Output the [x, y] coordinate of the center of the cell containing the given text.  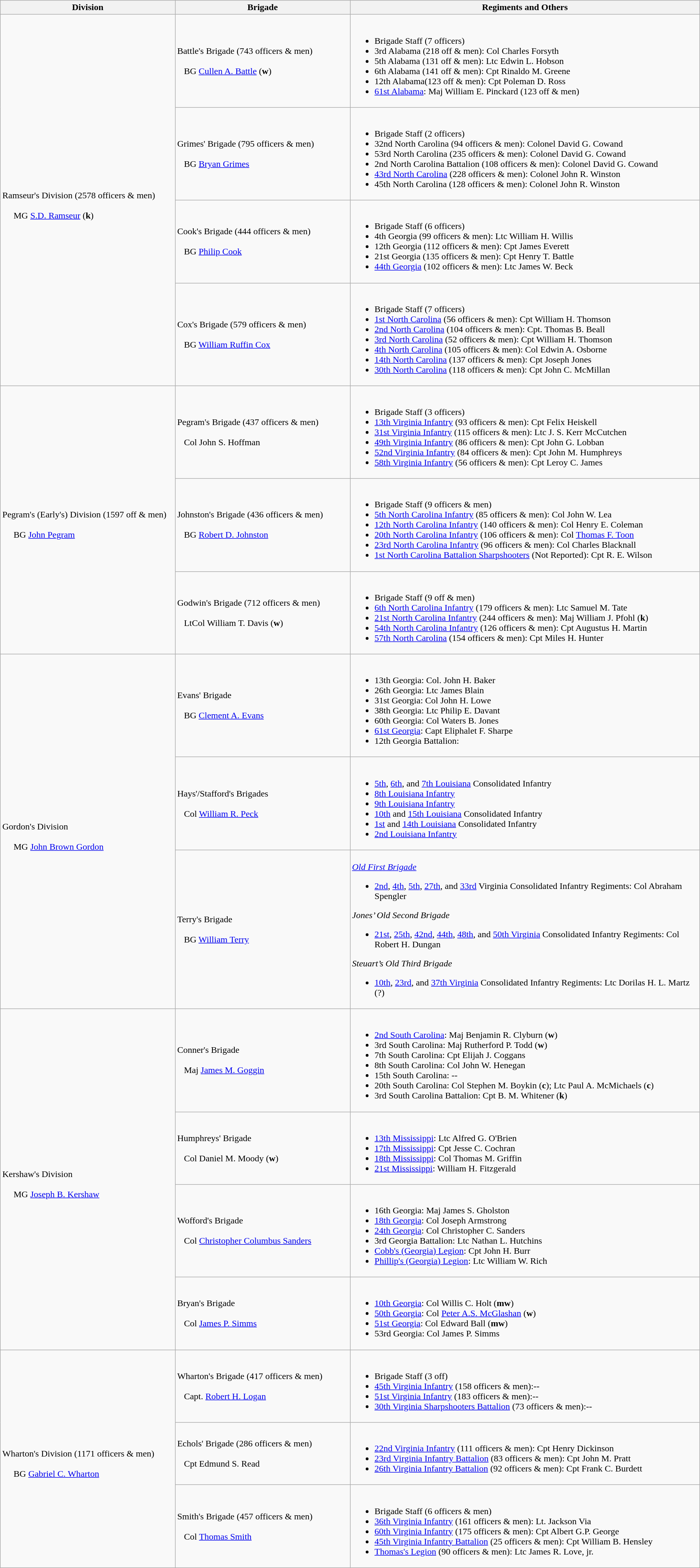
Evans' Brigade BG Clement A. Evans [262, 706]
Brigade [262, 7]
Godwin's Brigade (712 officers & men) LtCol William T. Davis (w) [262, 613]
Terry's Brigade BG William Terry [262, 929]
Division [88, 7]
Kershaw's Division MG Joseph B. Kershaw [88, 1179]
Regiments and Others [525, 7]
Cook's Brigade (444 officers & men) BG Philip Cook [262, 242]
Smith's Brigade (457 officers & men) Col Thomas Smith [262, 1526]
Johnston's Brigade (436 officers & men) BG Robert D. Johnston [262, 525]
Wofford's Brigade Col Christopher Columbus Sanders [262, 1231]
Ramseur's Division (2578 officers & men) MG S.D. Ramseur (k) [88, 200]
Humphreys' Brigade Col Daniel M. Moody (w) [262, 1148]
Hays'/Stafford's Brigades Col William R. Peck [262, 803]
Pegram's (Early's) Division (1597 off & men) BG John Pegram [88, 520]
Grimes' Brigade (795 officers & men) BG Bryan Grimes [262, 154]
Cox's Brigade (579 officers & men) BG William Ruffin Cox [262, 334]
Bryan's Brigade Col James P. Simms [262, 1314]
Gordon's Division MG John Brown Gordon [88, 831]
Wharton's Division (1171 officers & men) BG Gabriel C. Wharton [88, 1459]
Echols' Brigade (286 officers & men) Cpt Edmund S. Read [262, 1454]
Wharton's Brigade (417 officers & men) Capt. Robert H. Logan [262, 1386]
Pegram's Brigade (437 officers & men) Col John S. Hoffman [262, 432]
10th Georgia: Col Willis C. Holt (mw)50th Georgia: Col Peter A.S. McGlashan (w)51st Georgia: Col Edward Ball (mw)53rd Georgia: Col James P. Simms [525, 1314]
Conner's Brigade Maj James M. Goggin [262, 1060]
Battle's Brigade (743 officers & men) BG Cullen A. Battle (w) [262, 61]
